Pinpoint the cell where the given text exists, returning its [x, y] midpoint coordinate. 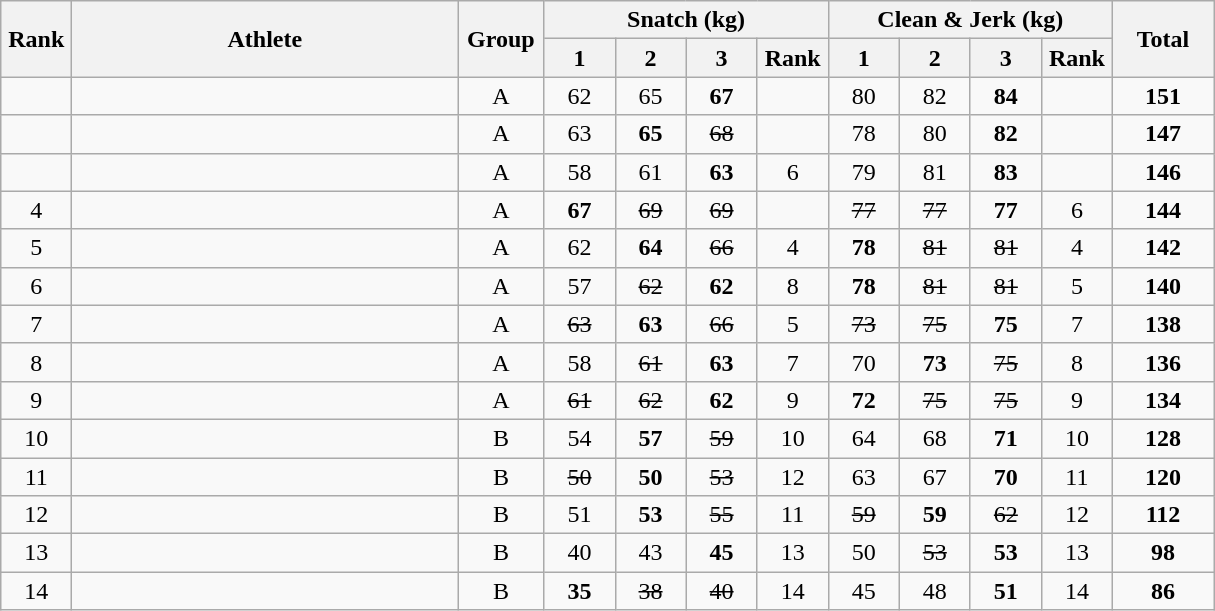
71 [1006, 438]
Athlete [265, 39]
128 [1162, 438]
144 [1162, 210]
83 [1006, 172]
142 [1162, 248]
98 [1162, 553]
138 [1162, 324]
151 [1162, 96]
84 [1006, 96]
Group [501, 39]
35 [580, 591]
38 [650, 591]
86 [1162, 591]
136 [1162, 362]
54 [580, 438]
79 [864, 172]
43 [650, 553]
140 [1162, 286]
120 [1162, 477]
Snatch (kg) [686, 20]
48 [934, 591]
147 [1162, 134]
Total [1162, 39]
112 [1162, 515]
146 [1162, 172]
55 [722, 515]
72 [864, 400]
Clean & Jerk (kg) [970, 20]
134 [1162, 400]
